Scan for the cell matching the given text and deliver its (X, Y) coordinate at center. 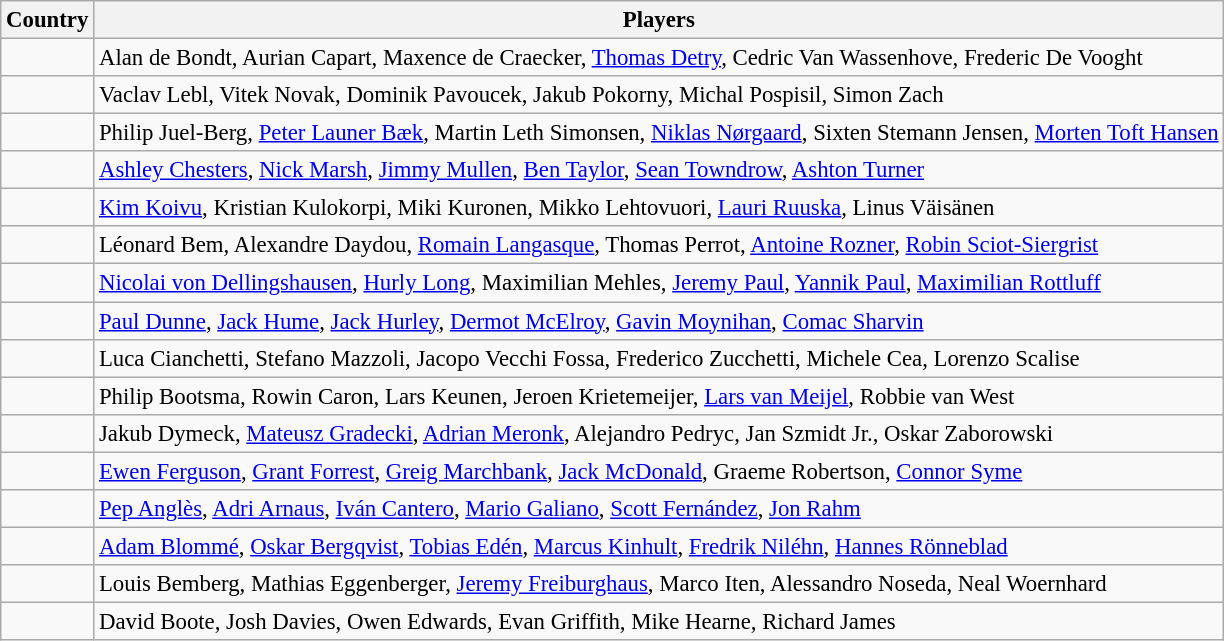
Philip Bootsma, Rowin Caron, Lars Keunen, Jeroen Krietemeijer, Lars van Meijel, Robbie van West (659, 396)
Philip Juel-Berg, Peter Launer Bæk, Martin Leth Simonsen, Niklas Nørgaard, Sixten Stemann Jensen, Morten Toft Hansen (659, 133)
Léonard Bem, Alexandre Daydou, Romain Langasque, Thomas Perrot, Antoine Rozner, Robin Sciot-Siergrist (659, 245)
Adam Blommé, Oskar Bergqvist, Tobias Edén, Marcus Kinhult, Fredrik Niléhn, Hannes Rönneblad (659, 546)
Vaclav Lebl, Vitek Novak, Dominik Pavoucek, Jakub Pokorny, Michal Pospisil, Simon Zach (659, 95)
Paul Dunne, Jack Hume, Jack Hurley, Dermot McElroy, Gavin Moynihan, Comac Sharvin (659, 321)
Pep Anglès, Adri Arnaus, Iván Cantero, Mario Galiano, Scott Fernández, Jon Rahm (659, 509)
Players (659, 20)
Kim Koivu, Kristian Kulokorpi, Miki Kuronen, Mikko Lehtovuori, Lauri Ruuska, Linus Väisänen (659, 208)
Louis Bemberg, Mathias Eggenberger, Jeremy Freiburghaus, Marco Iten, Alessandro Noseda, Neal Woernhard (659, 584)
Jakub Dymeck, Mateusz Gradecki, Adrian Meronk, Alejandro Pedryc, Jan Szmidt Jr., Oskar Zaborowski (659, 433)
Alan de Bondt, Aurian Capart, Maxence de Craecker, Thomas Detry, Cedric Van Wassenhove, Frederic De Vooght (659, 58)
Nicolai von Dellingshausen, Hurly Long, Maximilian Mehles, Jeremy Paul, Yannik Paul, Maximilian Rottluff (659, 283)
Ewen Ferguson, Grant Forrest, Greig Marchbank, Jack McDonald, Graeme Robertson, Connor Syme (659, 471)
Country (48, 20)
Luca Cianchetti, Stefano Mazzoli, Jacopo Vecchi Fossa, Frederico Zucchetti, Michele Cea, Lorenzo Scalise (659, 358)
Ashley Chesters, Nick Marsh, Jimmy Mullen, Ben Taylor, Sean Towndrow, Ashton Turner (659, 170)
David Boote, Josh Davies, Owen Edwards, Evan Griffith, Mike Hearne, Richard James (659, 621)
